Capture the cell that displays the provided text and extract its (x, y) central coordinate. 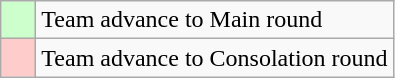
Team advance to Consolation round (214, 58)
Team advance to Main round (214, 20)
